Provide the [X, Y] coordinate of the cell's center where the given text is located.  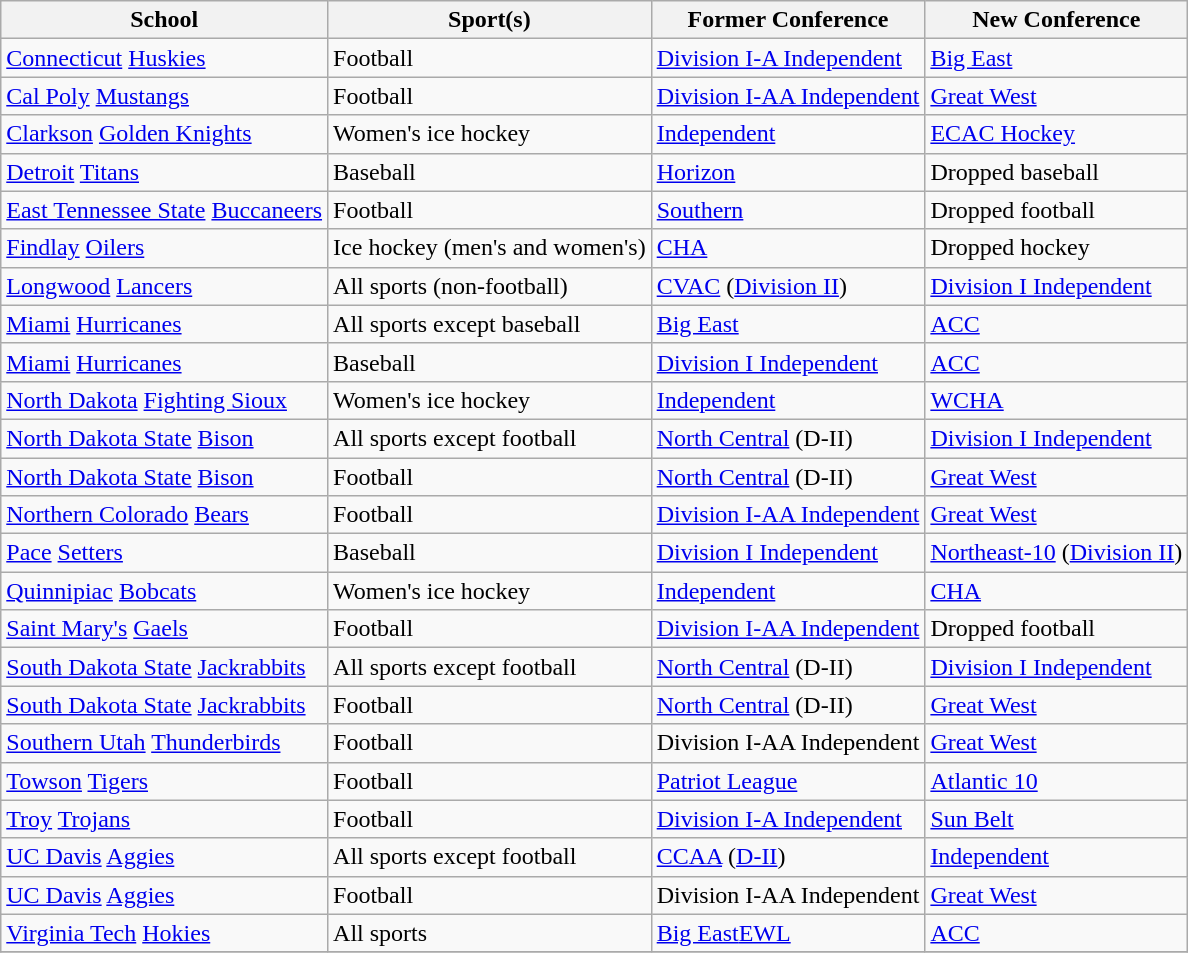
All sports (non-football) [490, 286]
Longwood Lancers [164, 286]
Ice hockey (men's and women's) [490, 248]
Southern Utah Thunderbirds [164, 743]
Troy Trojans [164, 819]
Southern [788, 210]
Northeast-10 (Division II) [1056, 553]
WCHA [1056, 400]
Sport(s) [490, 20]
Big EastEWL [788, 933]
Cal Poly Mustangs [164, 96]
Clarkson Golden Knights [164, 134]
CVAC (Division II) [788, 286]
Atlantic 10 [1056, 781]
Pace Setters [164, 553]
All sports except baseball [490, 324]
North Dakota Fighting Sioux [164, 400]
ECAC Hockey [1056, 134]
Towson Tigers [164, 781]
School [164, 20]
Horizon [788, 172]
Dropped hockey [1056, 248]
Saint Mary's Gaels [164, 629]
East Tennessee State Buccaneers [164, 210]
Detroit Titans [164, 172]
Connecticut Huskies [164, 58]
Former Conference [788, 20]
Patriot League [788, 781]
Quinnipiac Bobcats [164, 591]
Virginia Tech Hokies [164, 933]
All sports [490, 933]
Northern Colorado Bears [164, 515]
Findlay Oilers [164, 248]
Sun Belt [1056, 819]
New Conference [1056, 20]
Dropped baseball [1056, 172]
CCAA (D-II) [788, 857]
